Return [x, y] of the center of cell containing provided text 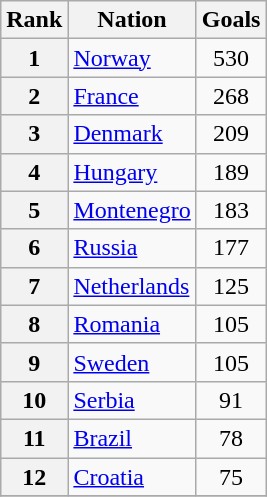
Romania [132, 324]
Norway [132, 58]
2 [34, 96]
268 [231, 96]
7 [34, 286]
8 [34, 324]
5 [34, 210]
Nation [132, 20]
209 [231, 134]
Croatia [132, 477]
Sweden [132, 362]
530 [231, 58]
6 [34, 248]
Rank [34, 20]
11 [34, 438]
Hungary [132, 172]
4 [34, 172]
75 [231, 477]
Montenegro [132, 210]
Brazil [132, 438]
3 [34, 134]
91 [231, 400]
Russia [132, 248]
12 [34, 477]
Goals [231, 20]
Serbia [132, 400]
78 [231, 438]
9 [34, 362]
France [132, 96]
183 [231, 210]
125 [231, 286]
189 [231, 172]
Netherlands [132, 286]
10 [34, 400]
177 [231, 248]
Denmark [132, 134]
1 [34, 58]
